Pinpoint the cell where the given text exists, returning its (X, Y) midpoint coordinate. 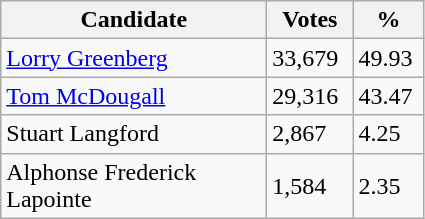
43.47 (388, 96)
2.35 (388, 186)
Votes (310, 20)
1,584 (310, 186)
2,867 (310, 134)
49.93 (388, 58)
33,679 (310, 58)
Lorry Greenberg (134, 58)
Stuart Langford (134, 134)
% (388, 20)
Candidate (134, 20)
Alphonse Frederick Lapointe (134, 186)
4.25 (388, 134)
29,316 (310, 96)
Tom McDougall (134, 96)
